Locate the cell with the specified text and output its [X, Y] center coordinate. 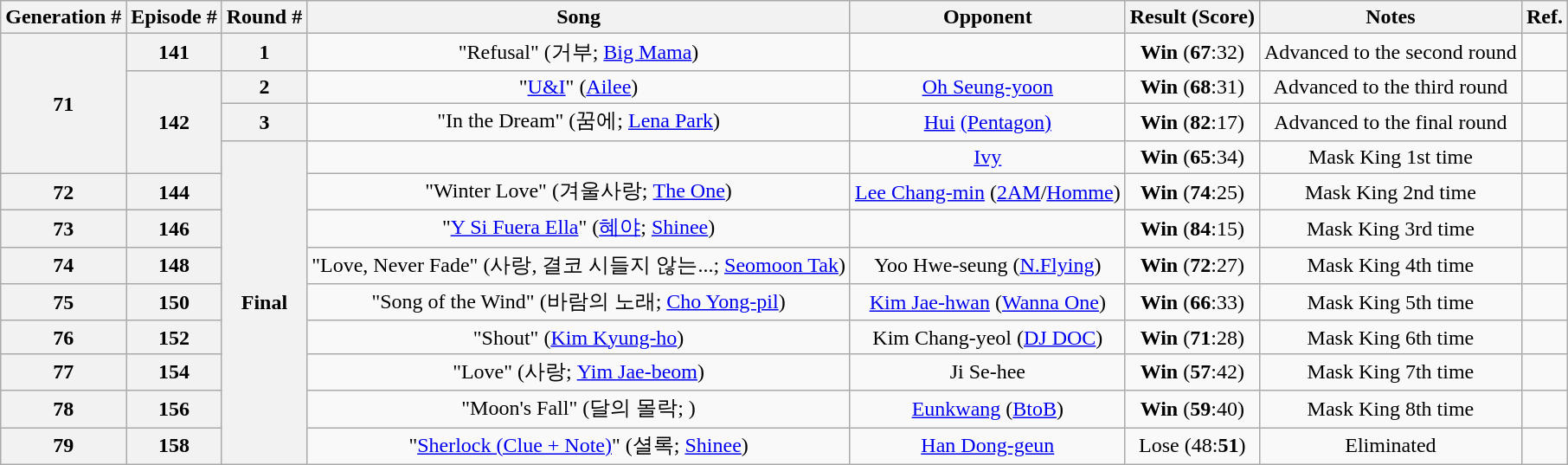
Win (57:42) [1192, 372]
Ji Se-hee [987, 372]
"Sherlock (Clue + Note)" (셜록; Shinee) [579, 447]
"Love, Never Fade" (사랑, 결코 시들지 않는...; Seomoon Tak) [579, 265]
"Winter Love" (겨울사랑; The One) [579, 192]
158 [174, 447]
Mask King 5th time [1390, 303]
Mask King 7th time [1390, 372]
Yoo Hwe-seung (N.Flying) [987, 265]
Mask King 2nd time [1390, 192]
76 [64, 337]
Lose (48:51) [1192, 447]
Episode # [174, 17]
Eliminated [1390, 447]
Advanced to the second round [1390, 52]
Kim Chang-yeol (DJ DOC) [987, 337]
Mask King 4th time [1390, 265]
Lee Chang-min (2AM/Homme) [987, 192]
Ref. [1544, 17]
Result (Score) [1192, 17]
"Song of the Wind" (바람의 노래; Cho Yong-pil) [579, 303]
156 [174, 409]
Ivy [987, 157]
Oh Seung-yoon [987, 87]
71 [64, 104]
"Y Si Fuera Ella" (혜야; Shinee) [579, 229]
Generation # [64, 17]
75 [64, 303]
78 [64, 409]
"Shout" (Kim Kyung-ho) [579, 337]
1 [264, 52]
Win (72:27) [1192, 265]
2 [264, 87]
Win (68:31) [1192, 87]
Win (67:32) [1192, 52]
Advanced to the third round [1390, 87]
Opponent [987, 17]
"Refusal" (거부; Big Mama) [579, 52]
Eunkwang (BtoB) [987, 409]
73 [64, 229]
Notes [1390, 17]
Mask King 1st time [1390, 157]
Win (71:28) [1192, 337]
3 [264, 121]
Win (82:17) [1192, 121]
Win (74:25) [1192, 192]
79 [64, 447]
141 [174, 52]
Win (59:40) [1192, 409]
77 [64, 372]
Hui (Pentagon) [987, 121]
Mask King 6th time [1390, 337]
72 [64, 192]
"Moon's Fall" (달의 몰락; ) [579, 409]
74 [64, 265]
Mask King 8th time [1390, 409]
Final [264, 302]
Win (66:33) [1192, 303]
Kim Jae-hwan (Wanna One) [987, 303]
148 [174, 265]
144 [174, 192]
Win (65:34) [1192, 157]
Win (84:15) [1192, 229]
Mask King 3rd time [1390, 229]
Song [579, 17]
"In the Dream" (꿈에; Lena Park) [579, 121]
Round # [264, 17]
Advanced to the final round [1390, 121]
146 [174, 229]
152 [174, 337]
150 [174, 303]
"U&I" (Ailee) [579, 87]
Han Dong-geun [987, 447]
154 [174, 372]
"Love" (사랑; Yim Jae-beom) [579, 372]
142 [174, 121]
